Scan for the cell matching the given text and deliver its (X, Y) coordinate at center. 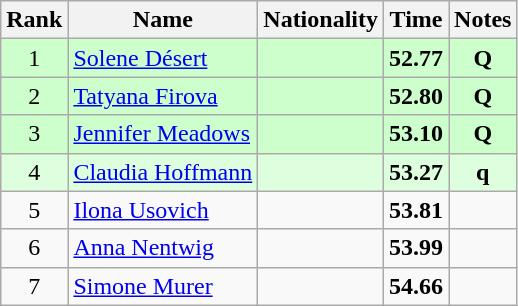
Simone Murer (163, 286)
Jennifer Meadows (163, 134)
53.27 (416, 172)
4 (34, 172)
Claudia Hoffmann (163, 172)
53.99 (416, 248)
Time (416, 20)
Anna Nentwig (163, 248)
Nationality (321, 20)
6 (34, 248)
52.80 (416, 96)
53.10 (416, 134)
5 (34, 210)
1 (34, 58)
Rank (34, 20)
52.77 (416, 58)
7 (34, 286)
Ilona Usovich (163, 210)
3 (34, 134)
Solene Désert (163, 58)
Tatyana Firova (163, 96)
53.81 (416, 210)
Notes (483, 20)
2 (34, 96)
54.66 (416, 286)
q (483, 172)
Name (163, 20)
